Extract the [X, Y] coordinate from the center of the cell holding the provided text.  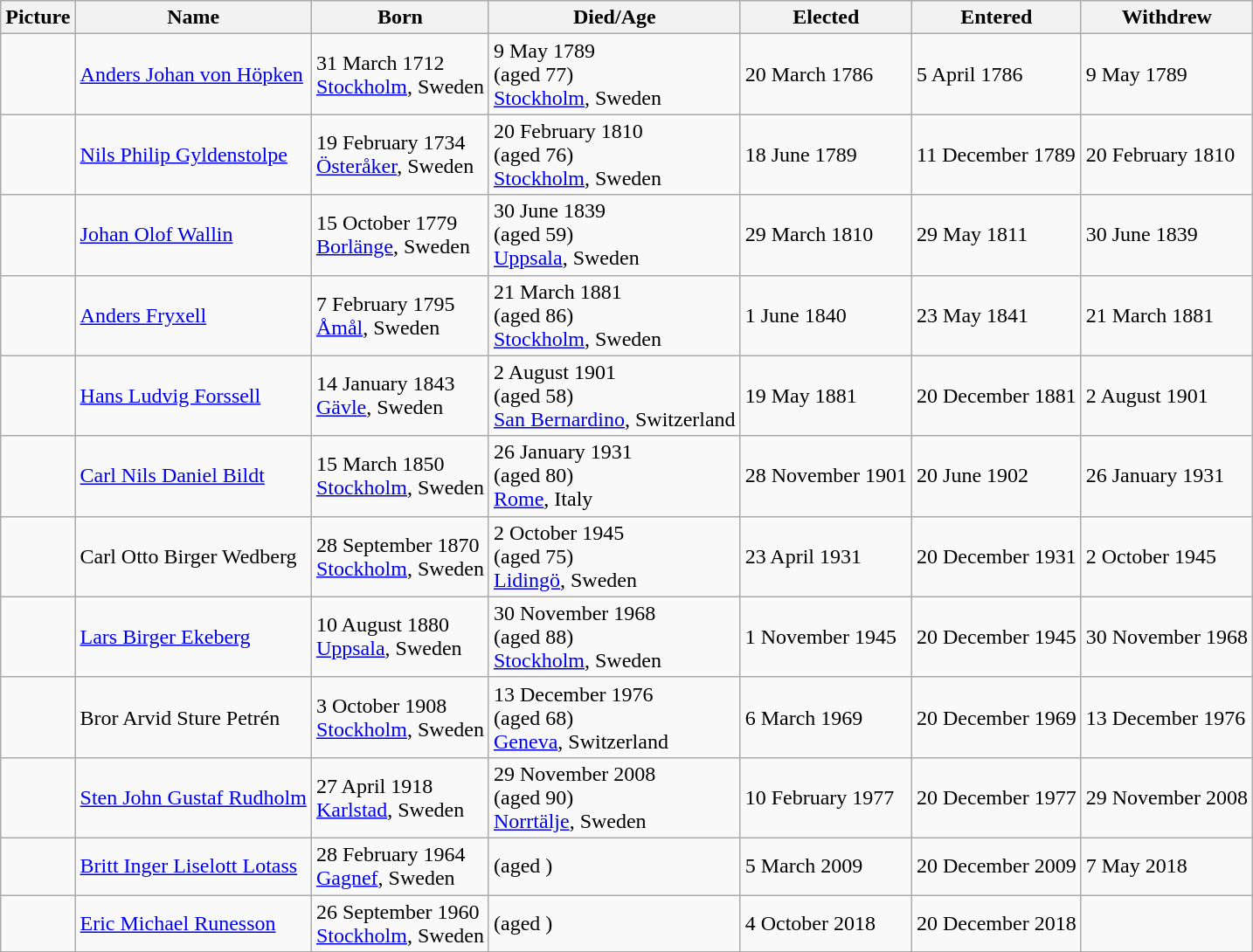
20 December 1931 [997, 556]
28 November 1901 [826, 476]
20 December 1945 [997, 637]
Died/Age [614, 17]
26 January 1931 [1166, 476]
20 December 1881 [997, 396]
28 February 1964 Gagnef, Sweden [400, 866]
20 December 1977 [997, 797]
1 June 1840 [826, 315]
7 February 1795 Åmål, Sweden [400, 315]
Entered [997, 17]
Hans Ludvig Forssell [193, 396]
20 March 1786 [826, 74]
20 February 1810 (aged 76) Stockholm, Sweden [614, 155]
Johan Olof Wallin [193, 235]
26 September 1960 Stockholm, Sweden [400, 922]
9 May 1789 [1166, 74]
29 May 1811 [997, 235]
7 May 2018 [1166, 866]
29 March 1810 [826, 235]
13 December 1976 (aged 68) Geneva, Switzerland [614, 717]
10 February 1977 [826, 797]
2 August 1901 [1166, 396]
Bror Arvid Sture Petrén [193, 717]
29 November 2008 (aged 90) Norrtälje, Sweden [614, 797]
Name [193, 17]
15 March 1850 Stockholm, Sweden [400, 476]
28 September 1870 Stockholm, Sweden [400, 556]
14 January 1843 Gävle, Sweden [400, 396]
Born [400, 17]
Anders Johan von Höpken [193, 74]
20 June 1902 [997, 476]
26 January 1931 (aged 80) Rome, Italy [614, 476]
19 February 1734 Österåker, Sweden [400, 155]
2 October 1945 (aged 75) Lidingö, Sweden [614, 556]
4 October 2018 [826, 922]
19 May 1881 [826, 396]
30 November 1968 [1166, 637]
15 October 1779 Borlänge, Sweden [400, 235]
20 December 1969 [997, 717]
Nils Philip Gyldenstolpe [193, 155]
20 February 1810 [1166, 155]
23 April 1931 [826, 556]
1 November 1945 [826, 637]
30 June 1839 [1166, 235]
23 May 1841 [997, 315]
9 May 1789 (aged 77) Stockholm, Sweden [614, 74]
29 November 2008 [1166, 797]
20 December 2009 [997, 866]
31 March 1712 Stockholm, Sweden [400, 74]
Britt Inger Liselott Lotass [193, 866]
2 August 1901 (aged 58) San Bernardino, Switzerland [614, 396]
27 April 1918 Karlstad, Sweden [400, 797]
20 December 2018 [997, 922]
Sten John Gustaf Rudholm [193, 797]
5 March 2009 [826, 866]
18 June 1789 [826, 155]
Anders Fryxell [193, 315]
2 October 1945 [1166, 556]
30 June 1839 (aged 59) Uppsala, Sweden [614, 235]
6 March 1969 [826, 717]
Withdrew [1166, 17]
21 March 1881 [1166, 315]
10 August 1880 Uppsala, Sweden [400, 637]
11 December 1789 [997, 155]
3 October 1908 Stockholm, Sweden [400, 717]
5 April 1786 [997, 74]
21 March 1881 (aged 86) Stockholm, Sweden [614, 315]
Lars Birger Ekeberg [193, 637]
Elected [826, 17]
Carl Nils Daniel Bildt [193, 476]
30 November 1968 (aged 88) Stockholm, Sweden [614, 637]
Carl Otto Birger Wedberg [193, 556]
Eric Michael Runesson [193, 922]
Picture [38, 17]
13 December 1976 [1166, 717]
